Provide the [x, y] coordinate of the cell's center where the given text is located.  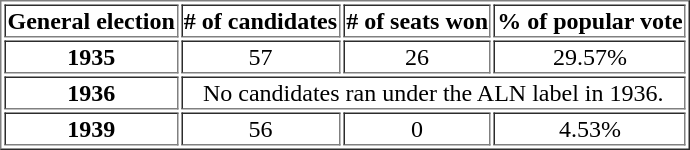
No candidates ran under the ALN label in 1936. [434, 92]
General election [90, 20]
57 [260, 56]
% of popular vote [590, 20]
0 [417, 128]
# of seats won [417, 20]
4.53% [590, 128]
# of candidates [260, 20]
29.57% [590, 56]
26 [417, 56]
1936 [90, 92]
1935 [90, 56]
56 [260, 128]
1939 [90, 128]
